Search for the cell housing the specified text and yield its [X, Y] center coordinate. 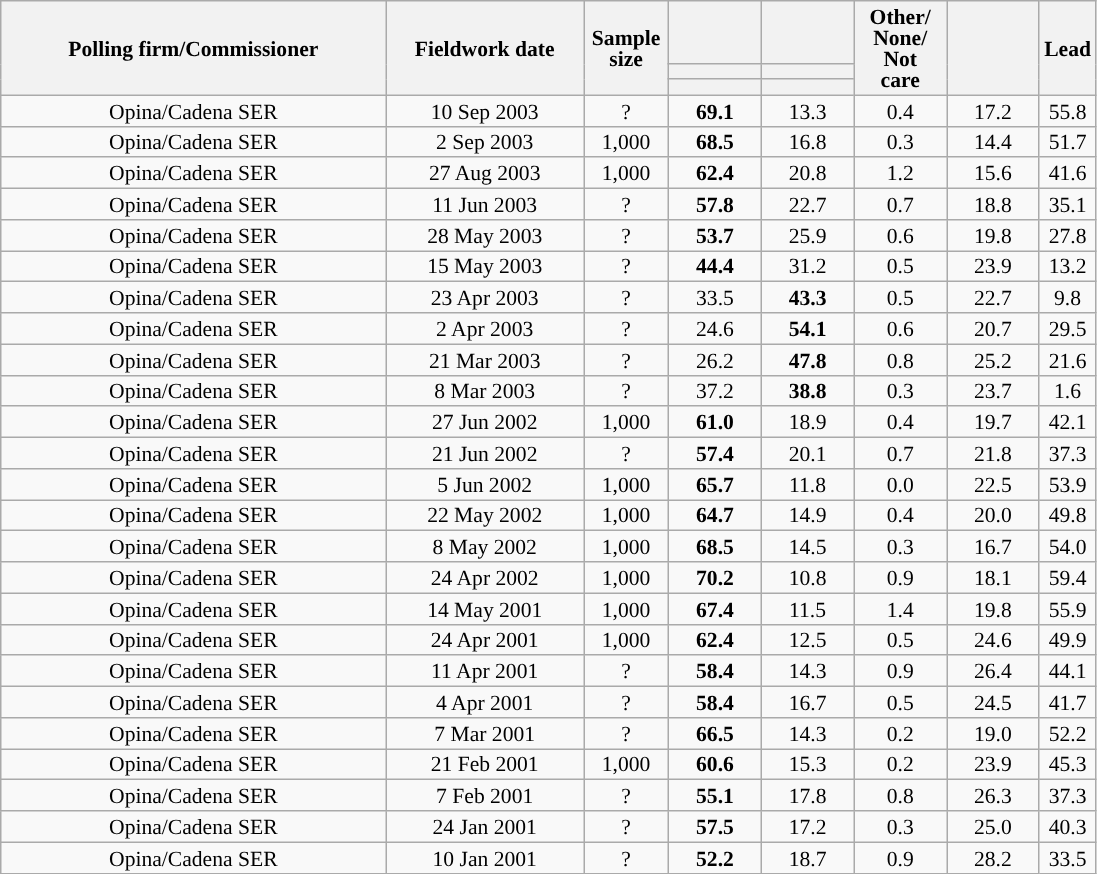
65.7 [716, 484]
Lead [1068, 48]
14.9 [808, 516]
61.0 [716, 422]
53.9 [1068, 484]
15.3 [808, 764]
19.0 [992, 734]
41.7 [1068, 702]
57.5 [716, 826]
1.2 [900, 174]
15 May 2003 [485, 266]
26.3 [992, 796]
24 Jan 2001 [485, 826]
21 Feb 2001 [485, 764]
21.6 [1068, 360]
66.5 [716, 734]
18.9 [808, 422]
59.4 [1068, 578]
1.6 [1068, 390]
28 May 2003 [485, 236]
24.5 [992, 702]
70.2 [716, 578]
22.5 [992, 484]
35.1 [1068, 204]
31.2 [808, 266]
Fieldwork date [485, 48]
7 Mar 2001 [485, 734]
10 Sep 2003 [485, 110]
57.4 [716, 454]
64.7 [716, 516]
42.1 [1068, 422]
9.8 [1068, 298]
54.0 [1068, 546]
11 Apr 2001 [485, 672]
11 Jun 2003 [485, 204]
13.2 [1068, 266]
38.8 [808, 390]
18.1 [992, 578]
15.6 [992, 174]
20.8 [808, 174]
18.8 [992, 204]
14 May 2001 [485, 608]
17.8 [808, 796]
7 Feb 2001 [485, 796]
43.3 [808, 298]
4 Apr 2001 [485, 702]
49.8 [1068, 516]
14.4 [992, 142]
49.9 [1068, 640]
21 Jun 2002 [485, 454]
55.8 [1068, 110]
24 Apr 2002 [485, 578]
67.4 [716, 608]
10.8 [808, 578]
21.8 [992, 454]
27 Aug 2003 [485, 174]
24 Apr 2001 [485, 640]
1.4 [900, 608]
28.2 [992, 858]
20.1 [808, 454]
8 Mar 2003 [485, 390]
44.1 [1068, 672]
29.5 [1068, 328]
53.7 [716, 236]
55.1 [716, 796]
5 Jun 2002 [485, 484]
21 Mar 2003 [485, 360]
44.4 [716, 266]
Other/None/Notcare [900, 48]
Polling firm/Commissioner [194, 48]
19.7 [992, 422]
2 Apr 2003 [485, 328]
22 May 2002 [485, 516]
47.8 [808, 360]
20.7 [992, 328]
40.3 [1068, 826]
27.8 [1068, 236]
41.6 [1068, 174]
10 Jan 2001 [485, 858]
51.7 [1068, 142]
11.8 [808, 484]
18.7 [808, 858]
0.0 [900, 484]
25.0 [992, 826]
20.0 [992, 516]
23 Apr 2003 [485, 298]
13.3 [808, 110]
57.8 [716, 204]
14.5 [808, 546]
11.5 [808, 608]
37.2 [716, 390]
54.1 [808, 328]
8 May 2002 [485, 546]
26.4 [992, 672]
16.8 [808, 142]
25.9 [808, 236]
12.5 [808, 640]
45.3 [1068, 764]
69.1 [716, 110]
26.2 [716, 360]
25.2 [992, 360]
27 Jun 2002 [485, 422]
55.9 [1068, 608]
2 Sep 2003 [485, 142]
23.7 [992, 390]
Sample size [626, 48]
60.6 [716, 764]
